Identify which cell holds the provided text, then report its (X, Y) central coordinate. 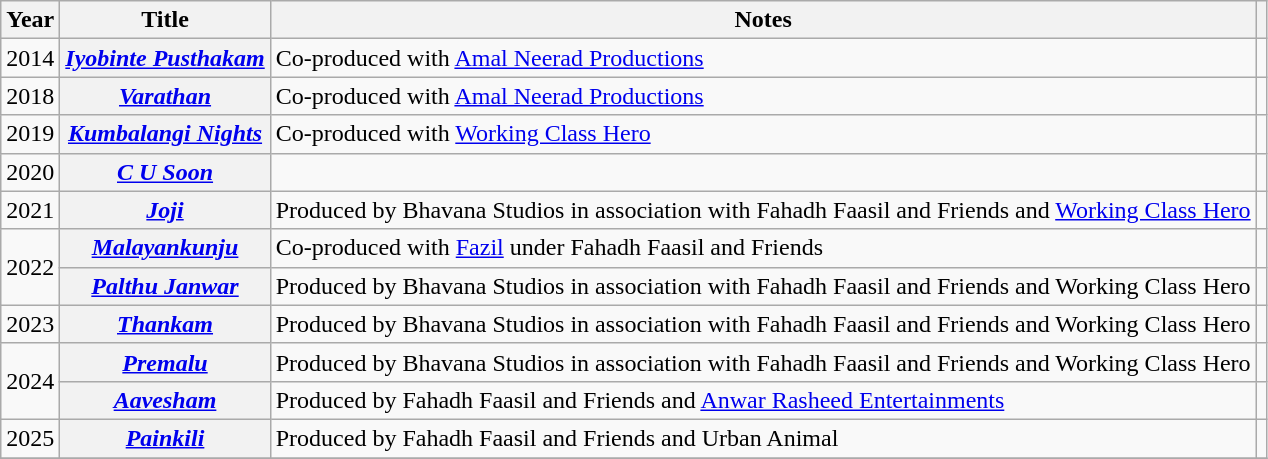
Produced by Fahadh Faasil and Friends and Urban Animal (763, 438)
Iyobinte Pusthakam (165, 58)
2023 (30, 324)
Varathan (165, 96)
2021 (30, 210)
Produced by Fahadh Faasil and Friends and Anwar Rasheed Entertainments (763, 400)
2025 (30, 438)
2018 (30, 96)
2022 (30, 267)
Co-produced with Fazil under Fahadh Faasil and Friends (763, 248)
2024 (30, 381)
Malayankunju (165, 248)
Kumbalangi Nights (165, 134)
Thankam (165, 324)
Joji (165, 210)
Co-produced with Working Class Hero (763, 134)
Year (30, 20)
Premalu (165, 362)
2019 (30, 134)
Palthu Janwar (165, 286)
2020 (30, 172)
C U Soon (165, 172)
Aavesham (165, 400)
Painkili (165, 438)
2014 (30, 58)
Title (165, 20)
Notes (763, 20)
